Detect which cell encompasses the target text, then output its [x, y] center coordinate. 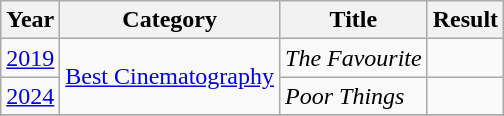
2019 [30, 58]
2024 [30, 96]
Best Cinematography [170, 77]
Category [170, 20]
Title [354, 20]
Poor Things [354, 96]
The Favourite [354, 58]
Result [465, 20]
Year [30, 20]
